For the text-containing cell, return its midpoint in (x, y) coordinate format. 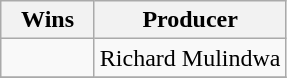
Richard Mulindwa (190, 58)
Wins (48, 20)
Producer (190, 20)
